Extract the (X, Y) coordinate from the center of the cell holding the provided text.  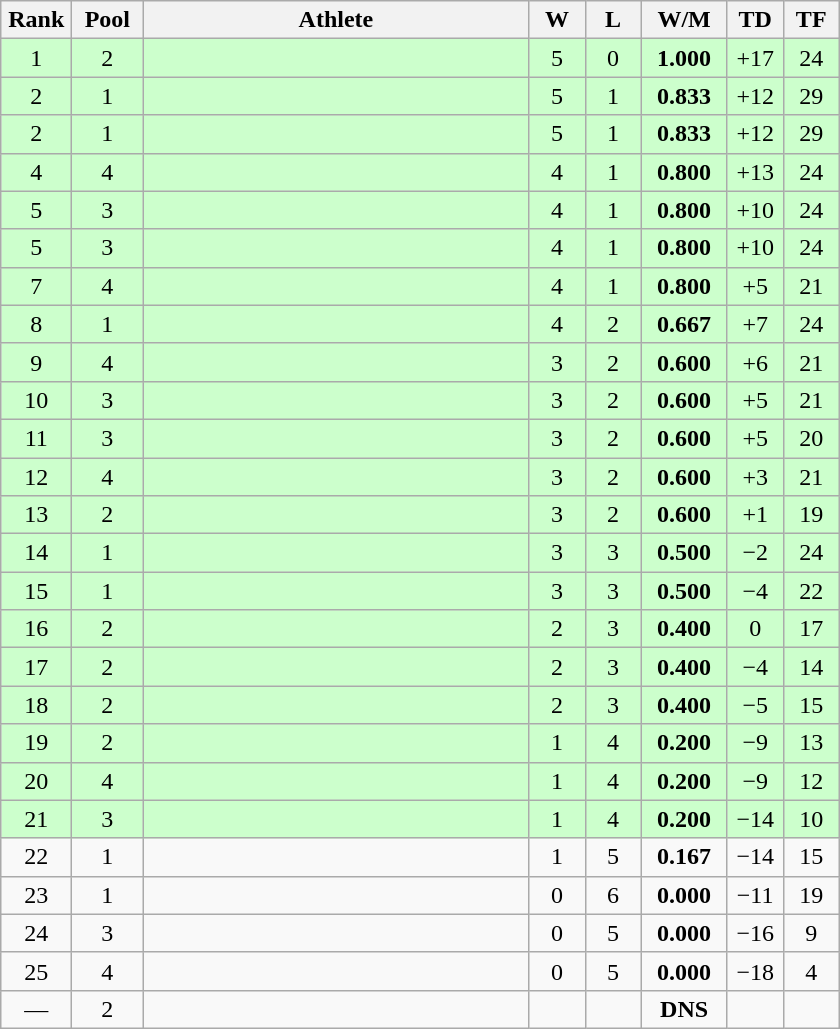
0.167 (684, 857)
1.000 (684, 58)
+17 (755, 58)
−5 (755, 705)
+13 (755, 172)
TF (811, 20)
Athlete (336, 20)
23 (36, 895)
18 (36, 705)
0.667 (684, 324)
8 (36, 324)
+1 (755, 515)
— (36, 1009)
−18 (755, 971)
L (613, 20)
16 (36, 629)
+6 (755, 362)
DNS (684, 1009)
W/M (684, 20)
−16 (755, 933)
−2 (755, 553)
+3 (755, 477)
Rank (36, 20)
11 (36, 438)
W (557, 20)
−11 (755, 895)
+7 (755, 324)
TD (755, 20)
6 (613, 895)
25 (36, 971)
Pool (108, 20)
7 (36, 286)
